Search for the cell housing the specified text and yield its [X, Y] center coordinate. 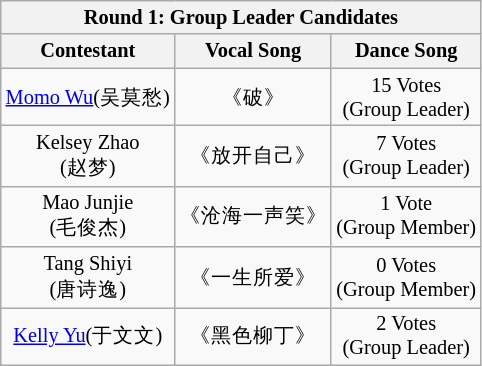
0 Votes(Group Member) [406, 278]
《一生所爱》 [254, 278]
15 Votes(Group Leader) [406, 97]
Momo Wu(吴莫愁) [88, 97]
Tang Shiyi(唐诗逸) [88, 278]
Mao Junjie(毛俊杰) [88, 216]
2 Votes(Group Leader) [406, 336]
Dance Song [406, 51]
《沧海一声笑》 [254, 216]
Kelsey Zhao(赵梦) [88, 156]
《破》 [254, 97]
7 Votes(Group Leader) [406, 156]
Contestant [88, 51]
Round 1: Group Leader Candidates [241, 17]
Kelly Yu(于文文) [88, 336]
《放开自己》 [254, 156]
Vocal Song [254, 51]
《黑色柳丁》 [254, 336]
1 Vote(Group Member) [406, 216]
